From the cell containing the given text, extract its center point as [X, Y] coordinate. 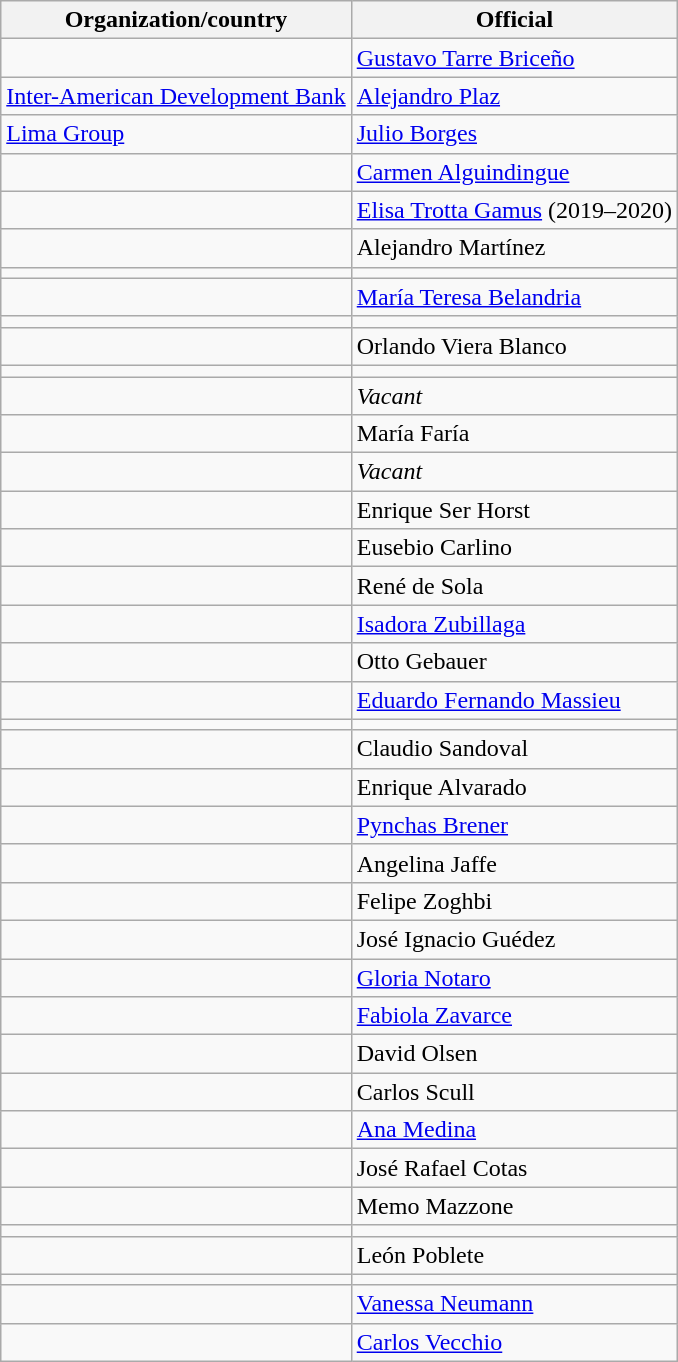
Memo Mazzone [514, 1206]
María Faría [514, 434]
María Teresa Belandria [514, 297]
Alejandro Martínez [514, 248]
Felipe Zoghbi [514, 901]
David Olsen [514, 1054]
Enrique Ser Horst [514, 510]
Pynchas Brener [514, 825]
Carlos Vecchio [514, 1342]
Organization/country [176, 20]
Orlando Viera Blanco [514, 346]
Elisa Trotta Gamus (2019–2020) [514, 210]
Ana Medina [514, 1130]
Claudio Sandoval [514, 749]
Lima Group [176, 134]
Eusebio Carlino [514, 548]
Carlos Scull [514, 1092]
Vanessa Neumann [514, 1304]
Official [514, 20]
Gustavo Tarre Briceño [514, 58]
Fabiola Zavarce [514, 1016]
José Rafael Cotas [514, 1168]
Eduardo Fernando Massieu [514, 700]
Julio Borges [514, 134]
Otto Gebauer [514, 662]
Gloria Notaro [514, 977]
Enrique Alvarado [514, 787]
José Ignacio Guédez [514, 939]
Isadora Zubillaga [514, 624]
León Poblete [514, 1255]
Angelina Jaffe [514, 863]
Alejandro Plaz [514, 96]
Inter-American Development Bank [176, 96]
Carmen Alguindingue [514, 172]
René de Sola [514, 586]
